Extract the (x, y) coordinate from the center of the cell holding the provided text.  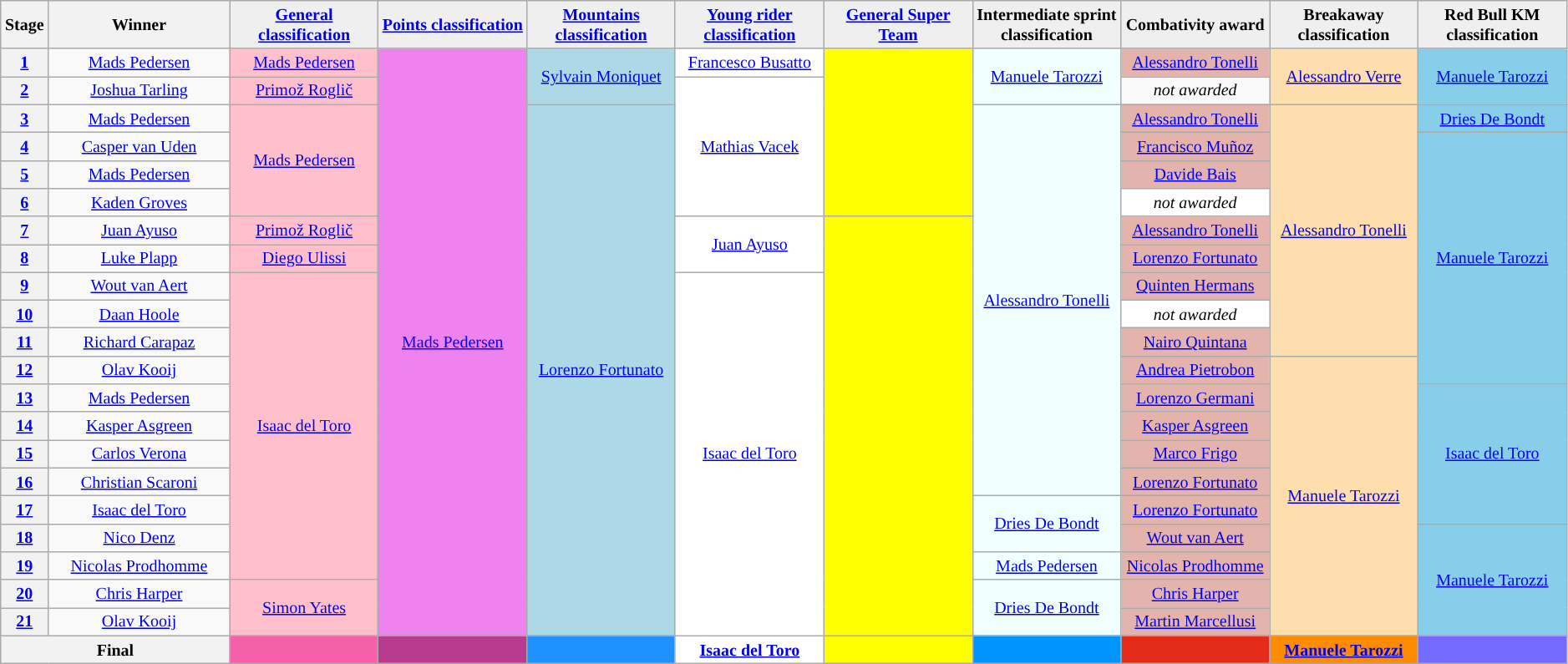
Red Bull KM classification (1492, 25)
Francisco Muñoz (1195, 147)
1 (25, 63)
General Super Team (898, 25)
19 (25, 566)
Mountains classification (601, 25)
7 (25, 231)
Breakaway classification (1344, 25)
Stage (25, 25)
21 (25, 621)
Nairo Quintana (1195, 342)
Andrea Pietrobon (1195, 371)
Points classification (453, 25)
Davide Bais (1195, 174)
Marco Frigo (1195, 454)
Christian Scaroni (139, 483)
2 (25, 90)
Martin Marcellusi (1195, 621)
Diego Ulissi (304, 259)
18 (25, 538)
Simon Yates (304, 608)
Young rider classification (749, 25)
Sylvain Moniquet (601, 77)
6 (25, 202)
14 (25, 426)
Intermediate sprint classification (1047, 25)
Richard Carapaz (139, 342)
13 (25, 398)
5 (25, 174)
Francesco Busatto (749, 63)
Alessandro Verre (1344, 77)
Luke Plapp (139, 259)
Mathias Vacek (749, 147)
Joshua Tarling (139, 90)
Lorenzo Germani (1195, 398)
Winner (139, 25)
11 (25, 342)
17 (25, 509)
Kaden Groves (139, 202)
20 (25, 593)
12 (25, 371)
10 (25, 314)
Combativity award (1195, 25)
16 (25, 483)
Casper van Uden (139, 147)
Quinten Hermans (1195, 286)
15 (25, 454)
Final (115, 650)
9 (25, 286)
Nico Denz (139, 538)
Carlos Verona (139, 454)
3 (25, 119)
General classification (304, 25)
4 (25, 147)
8 (25, 259)
Daan Hoole (139, 314)
